Scan for the cell matching the given text and deliver its [x, y] coordinate at center. 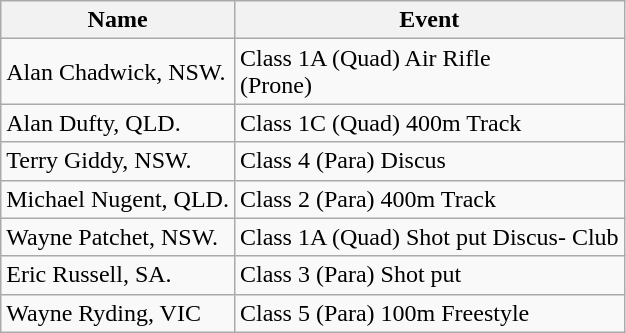
Name [118, 20]
Class 1A (Quad) Shot put Discus- Club [429, 237]
Alan Dufty, QLD. [118, 123]
Class 2 (Para) 400m Track [429, 199]
Eric Russell, SA. [118, 275]
Class 4 (Para) Discus [429, 161]
Class 3 (Para) Shot put [429, 275]
Michael Nugent, QLD. [118, 199]
Class 1A (Quad) Air Rifle(Prone) [429, 72]
Class 5 (Para) 100m Freestyle [429, 313]
Alan Chadwick, NSW. [118, 72]
Terry Giddy, NSW. [118, 161]
Wayne Patchet, NSW. [118, 237]
Class 1C (Quad) 400m Track [429, 123]
Wayne Ryding, VIC [118, 313]
Event [429, 20]
